Scan for the cell matching the given text and deliver its [x, y] coordinate at center. 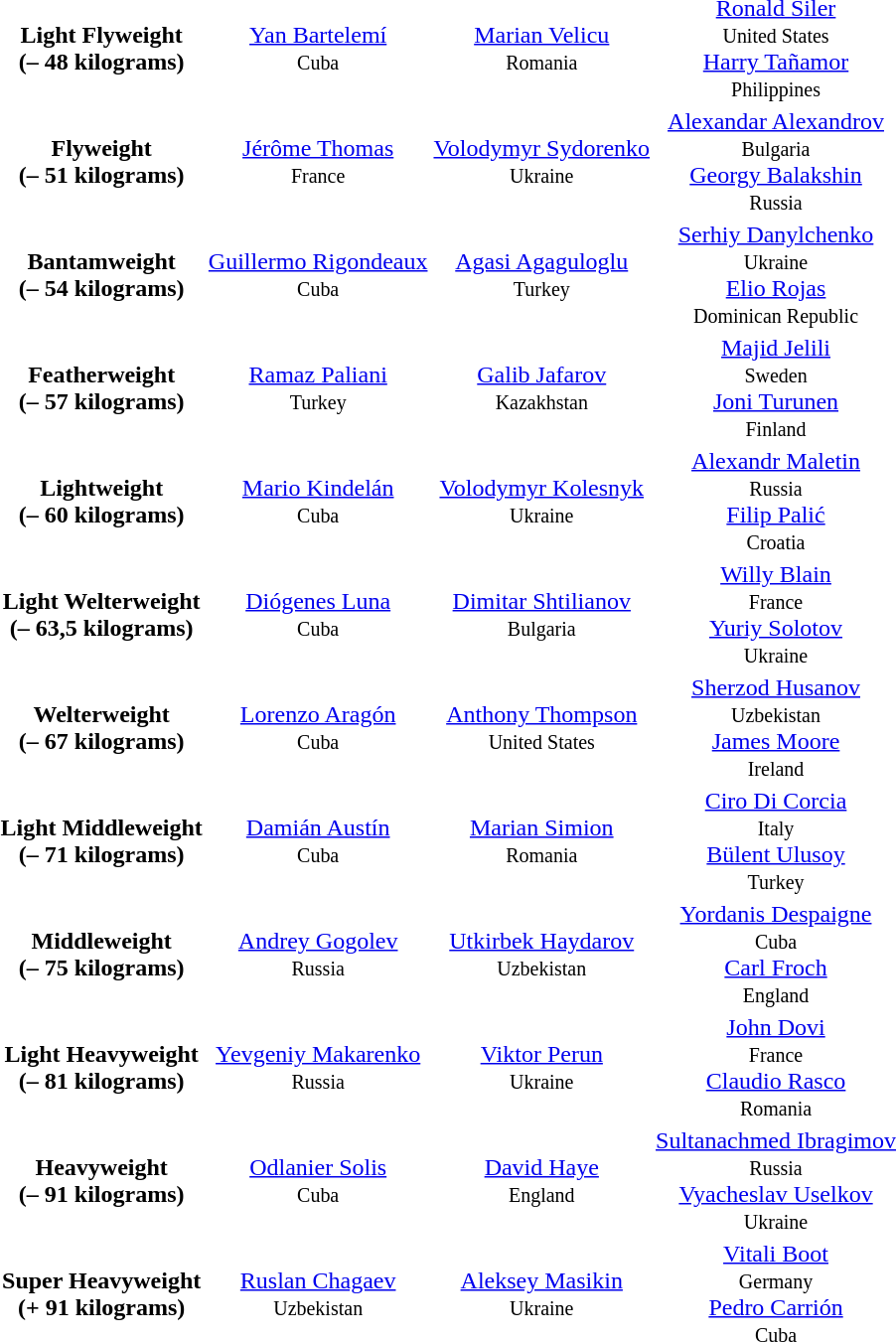
Odlanier SolisCuba [318, 1180]
Marian SimionRomania [542, 840]
Guillermo RigondeauxCuba [318, 274]
Galib JafarovKazakhstan [542, 387]
Anthony ThompsonUnited States [542, 727]
Diógenes LunaCuba [318, 614]
Damián AustínCuba [318, 840]
Agasi AgagulogluTurkey [542, 274]
Viktor PerunUkraine [542, 1067]
Yevgeniy MakarenkoRussia [318, 1067]
Volodymyr KolesnykUkraine [542, 501]
Andrey GogolevRussia [318, 954]
Dimitar ShtilianovBulgaria [542, 614]
Volodymyr SydorenkoUkraine [542, 161]
Mario KindelánCuba [318, 501]
Jérôme ThomasFrance [318, 161]
Lorenzo AragónCuba [318, 727]
David HayeEngland [542, 1180]
Utkirbek HaydarovUzbekistan [542, 954]
Ramaz PalianiTurkey [318, 387]
